Output the [x, y] coordinate of the center of the cell containing the given text.  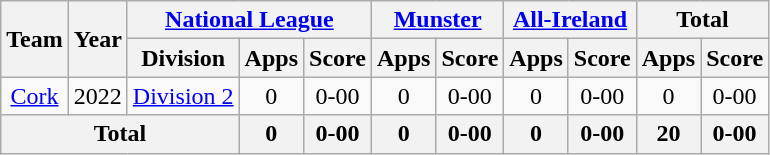
National League [249, 20]
Division 2 [183, 96]
20 [668, 134]
Team [35, 39]
Munster [437, 20]
Cork [35, 96]
2022 [98, 96]
Year [98, 39]
Division [183, 58]
All-Ireland [570, 20]
